From the cell containing the given text, extract its center point as (x, y) coordinate. 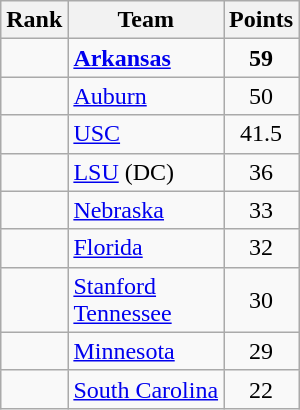
29 (262, 351)
Minnesota (146, 351)
30 (262, 300)
50 (262, 96)
36 (262, 172)
LSU (DC) (146, 172)
USC (146, 134)
Arkansas (146, 58)
Auburn (146, 96)
22 (262, 389)
Nebraska (146, 210)
59 (262, 58)
Team (146, 20)
South Carolina (146, 389)
41.5 (262, 134)
32 (262, 248)
StanfordTennessee (146, 300)
Points (262, 20)
Rank (34, 20)
33 (262, 210)
Florida (146, 248)
